Output the (X, Y) coordinate of the center of the cell containing the given text.  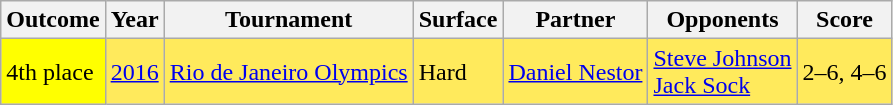
Tournament (288, 20)
Rio de Janeiro Olympics (288, 72)
Score (844, 20)
Year (134, 20)
2–6, 4–6 (844, 72)
Opponents (722, 20)
2016 (134, 72)
Hard (458, 72)
4th place (53, 72)
Surface (458, 20)
Steve Johnson Jack Sock (722, 72)
Outcome (53, 20)
Partner (576, 20)
Daniel Nestor (576, 72)
